Provide the [X, Y] coordinate of the cell's center where the given text is located.  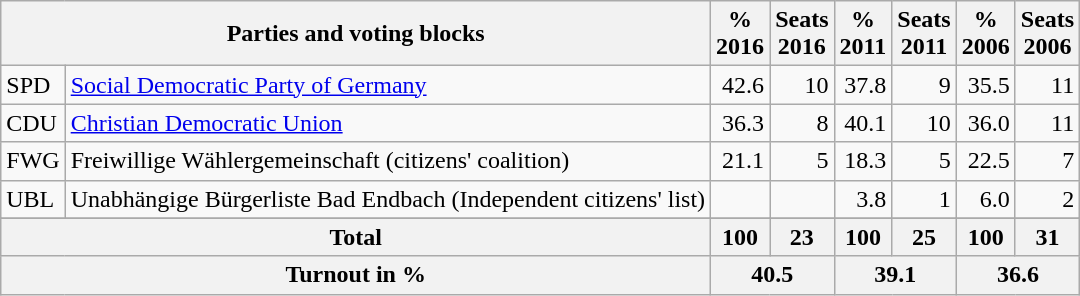
Social Democratic Party of Germany [388, 85]
1 [924, 199]
FWG [33, 161]
36.3 [740, 123]
8 [802, 123]
21.1 [740, 161]
%2011 [863, 34]
Freiwillige Wählergemeinschaft (citizens' coalition) [388, 161]
40.1 [863, 123]
Unabhängige Bürgerliste Bad Endbach (Independent citizens' list) [388, 199]
%2016 [740, 34]
23 [802, 237]
36.0 [986, 123]
Turnout in % [356, 275]
Total [356, 237]
18.3 [863, 161]
25 [924, 237]
Seats2016 [802, 34]
35.5 [986, 85]
Parties and voting blocks [356, 34]
CDU [33, 123]
6.0 [986, 199]
SPD [33, 85]
UBL [33, 199]
3.8 [863, 199]
Seats2006 [1047, 34]
Christian Democratic Union [388, 123]
22.5 [986, 161]
39.1 [895, 275]
9 [924, 85]
37.8 [863, 85]
31 [1047, 237]
40.5 [772, 275]
%2006 [986, 34]
7 [1047, 161]
36.6 [1018, 275]
2 [1047, 199]
Seats2011 [924, 34]
42.6 [740, 85]
